Return (x, y) of the center of cell containing provided text 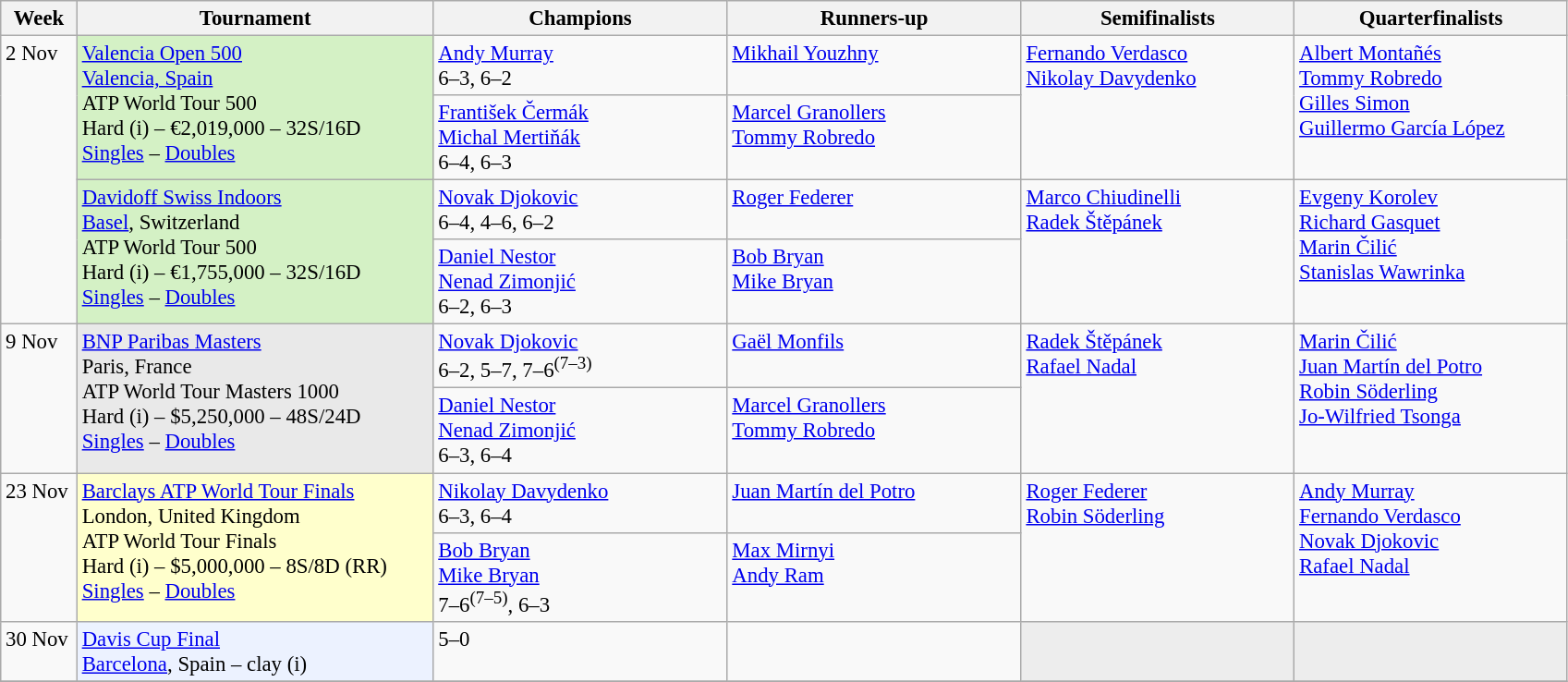
23 Nov (39, 547)
Marco Chiudinelli Radek Štěpánek (1158, 252)
Max Mirnyi Andy Ram (874, 577)
Nikolay Davydenko6–3, 6–4 (580, 503)
Evgeny Korolev Richard Gasquet Marin Čilić Stanislas Wawrinka (1431, 252)
BNP Paribas MastersParis, FranceATP World Tour Masters 1000Hard (i) – $5,250,000 – 48S/24DSingles – Doubles (255, 399)
Marin Čilić Juan Martín del Potro Robin Söderling Jo-Wilfried Tsonga (1431, 399)
Andy Murray6–3, 6–2 (580, 67)
Roger Federer (874, 211)
5–0 (580, 651)
Semifinalists (1158, 18)
Tournament (255, 18)
Roger Federer Robin Söderling (1158, 547)
Barclays ATP World Tour Finals London, United KingdomATP World Tour FinalsHard (i) – $5,000,000 – 8S/8D (RR)Singles – Doubles (255, 547)
Week (39, 18)
30 Nov (39, 651)
Daniel Nestor Nenad Zimonjić6–3, 6–4 (580, 431)
Bob Bryan Mike Bryan7–6(7–5), 6–3 (580, 577)
Novak Djokovic6–2, 5–7, 7–6(7–3) (580, 357)
Andy Murray Fernando Verdasco Novak Djokovic Rafael Nadal (1431, 547)
Juan Martín del Potro (874, 503)
Runners-up (874, 18)
Gaël Monfils (874, 357)
Fernando Verdasco Nikolay Davydenko (1158, 108)
Radek Štěpánek Rafael Nadal (1158, 399)
Albert Montañés Tommy Robredo Gilles Simon Guillermo García López (1431, 108)
Davis Cup Final Barcelona, Spain – clay (i) (255, 651)
Bob Bryan Mike Bryan (874, 282)
Daniel Nestor Nenad Zimonjić6–2, 6–3 (580, 282)
2 Nov (39, 180)
Mikhail Youzhny (874, 67)
Novak Djokovic6–4, 4–6, 6–2 (580, 211)
Quarterfinalists (1431, 18)
František Čermák Michal Mertiňák6–4, 6–3 (580, 138)
Valencia Open 500 Valencia, SpainATP World Tour 500Hard (i) – €2,019,000 – 32S/16DSingles – Doubles (255, 108)
Champions (580, 18)
9 Nov (39, 399)
Davidoff Swiss Indoors Basel, SwitzerlandATP World Tour 500Hard (i) – €1,755,000 – 32S/16DSingles – Doubles (255, 252)
